Return (x, y) of the center of cell containing provided text 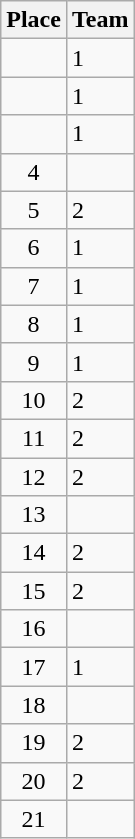
19 (34, 743)
Place (34, 20)
13 (34, 515)
10 (34, 400)
16 (34, 629)
18 (34, 705)
4 (34, 172)
17 (34, 667)
7 (34, 286)
9 (34, 362)
5 (34, 210)
6 (34, 248)
12 (34, 477)
21 (34, 819)
14 (34, 553)
Team (100, 20)
8 (34, 324)
15 (34, 591)
11 (34, 438)
20 (34, 781)
